Detect which cell encompasses the target text, then output its (x, y) center coordinate. 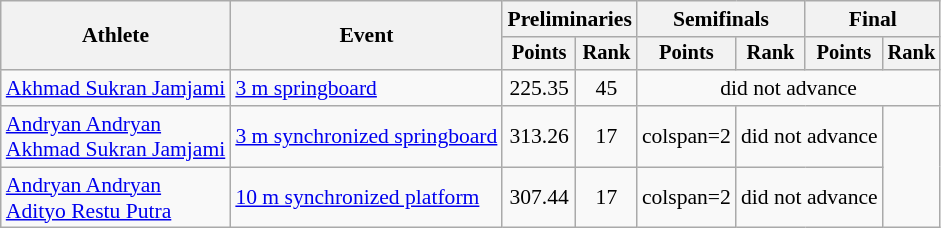
Andryan AndryanAdityo Restu Putra (116, 198)
225.35 (539, 88)
Final (872, 19)
Semifinals (721, 19)
Athlete (116, 36)
3 m synchronized springboard (366, 136)
Akhmad Sukran Jamjami (116, 88)
Preliminaries (569, 19)
307.44 (539, 198)
Event (366, 36)
3 m springboard (366, 88)
45 (606, 88)
Andryan AndryanAkhmad Sukran Jamjami (116, 136)
313.26 (539, 136)
10 m synchronized platform (366, 198)
